For the text-containing cell, return its midpoint in [x, y] coordinate format. 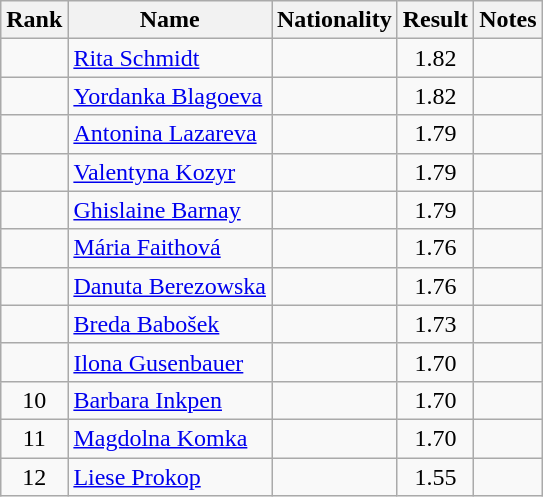
11 [34, 438]
Ilona Gusenbauer [170, 362]
Valentyna Kozyr [170, 172]
Barbara Inkpen [170, 400]
12 [34, 477]
Notes [508, 20]
Mária Faithová [170, 248]
Antonina Lazareva [170, 134]
Name [170, 20]
Result [435, 20]
Ghislaine Barnay [170, 210]
Breda Babošek [170, 324]
Liese Prokop [170, 477]
1.73 [435, 324]
Yordanka Blagoeva [170, 96]
1.55 [435, 477]
Rank [34, 20]
Magdolna Komka [170, 438]
10 [34, 400]
Nationality [335, 20]
Rita Schmidt [170, 58]
Danuta Berezowska [170, 286]
